Search for the cell housing the specified text and yield its (x, y) center coordinate. 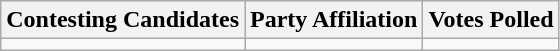
Contesting Candidates (123, 20)
Party Affiliation (334, 20)
Votes Polled (491, 20)
